Determine the (X, Y) coordinate at the center of the cell enclosing the given text.  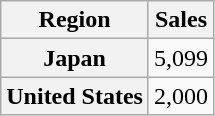
Japan (75, 58)
Sales (180, 20)
5,099 (180, 58)
2,000 (180, 96)
Region (75, 20)
United States (75, 96)
